Identify which cell holds the provided text, then report its (x, y) central coordinate. 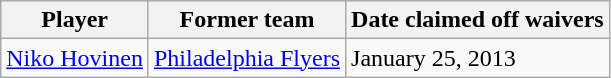
January 25, 2013 (478, 58)
Niko Hovinen (75, 58)
Philadelphia Flyers (246, 58)
Player (75, 20)
Date claimed off waivers (478, 20)
Former team (246, 20)
